Return the [x, y] coordinate for the center point of the cell that contains the specified text.  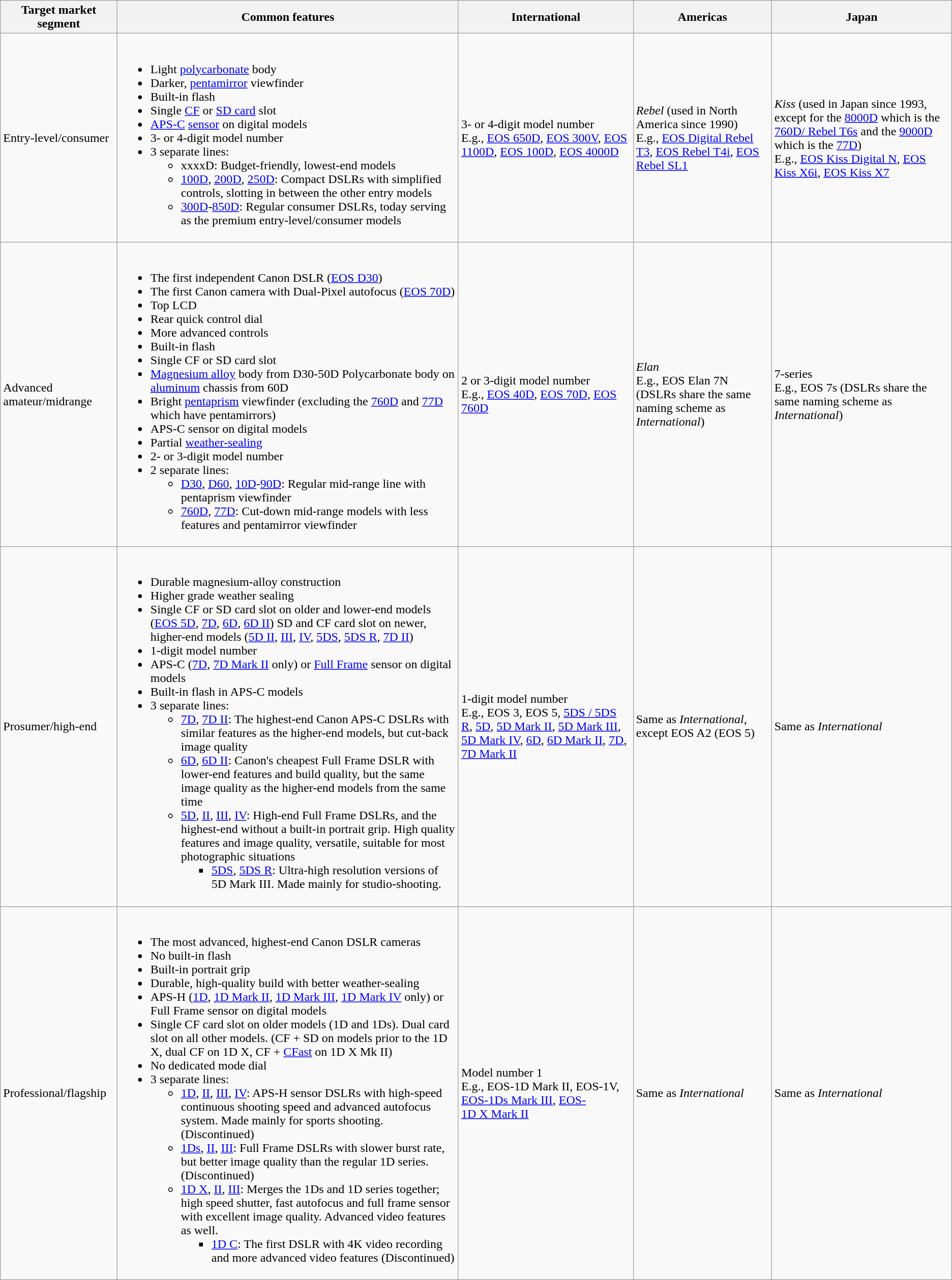
Rebel (used in North America since 1990)E.g., EOS Digital Rebel T3, EOS Rebel T4i, EOS Rebel SL1 [702, 138]
Professional/flagship [59, 1093]
Model number 1E.g., EOS-1D Mark II, EOS-1V, EOS-1Ds Mark III, EOS-1D X Mark II [546, 1093]
2 or 3-digit model numberE.g., EOS 40D, EOS 70D, EOS 760D [546, 395]
Target market segment [59, 17]
Americas [702, 17]
Entry-level/consumer [59, 138]
ElanE.g., EOS Elan 7N (DSLRs share the same naming scheme as International) [702, 395]
Advanced amateur/midrange [59, 395]
Prosumer/high-end [59, 726]
7-seriesE.g., EOS 7s (DSLRs share the same naming scheme as International) [861, 395]
Common features [288, 17]
Same as International, except EOS A2 (EOS 5) [702, 726]
Japan [861, 17]
1-digit model numberE.g., EOS 3, EOS 5, 5DS / 5DS R, 5D, 5D Mark II, 5D Mark III, 5D Mark IV, 6D, 6D Mark II, 7D, 7D Mark II [546, 726]
3- or 4-digit model numberE.g., EOS 650D, EOS 300V, EOS 1100D, EOS 100D, EOS 4000D [546, 138]
International [546, 17]
